Output the [x, y] coordinate of the center of the cell containing the given text.  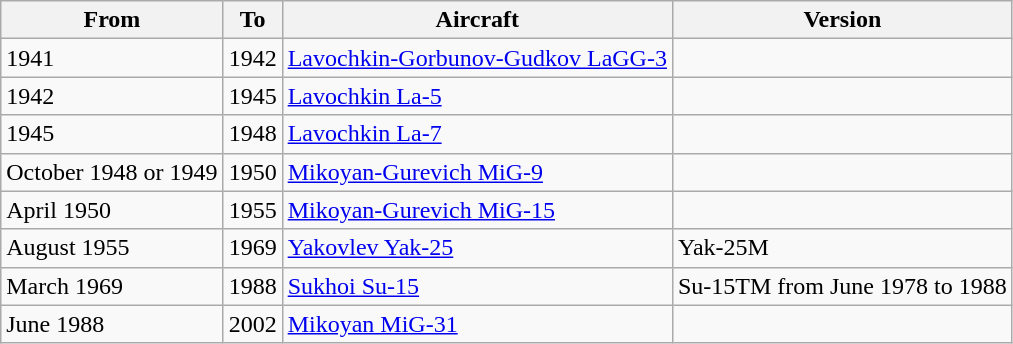
From [112, 20]
Lavochkin-Gorbunov-Gudkov LaGG-3 [477, 58]
April 1950 [112, 210]
Yak-25M [842, 248]
Yakovlev Yak-25 [477, 248]
Mikoyan-Gurevich MiG-9 [477, 172]
Mikoyan-Gurevich MiG-15 [477, 210]
2002 [252, 324]
Su-15TM from June 1978 to 1988 [842, 286]
Lavochkin La-7 [477, 134]
1950 [252, 172]
1988 [252, 286]
October 1948 or 1949 [112, 172]
March 1969 [112, 286]
1969 [252, 248]
Version [842, 20]
To [252, 20]
Aircraft [477, 20]
June 1988 [112, 324]
Mikoyan MiG-31 [477, 324]
1941 [112, 58]
1955 [252, 210]
Sukhoi Su-15 [477, 286]
1948 [252, 134]
Lavochkin La-5 [477, 96]
August 1955 [112, 248]
